Detect which cell encompasses the target text, then output its (x, y) center coordinate. 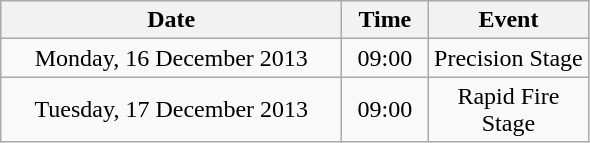
Rapid Fire Stage (508, 110)
Tuesday, 17 December 2013 (172, 110)
Precision Stage (508, 58)
Event (508, 20)
Monday, 16 December 2013 (172, 58)
Time (385, 20)
Date (172, 20)
